Locate the cell with the specified text and output its (x, y) center coordinate. 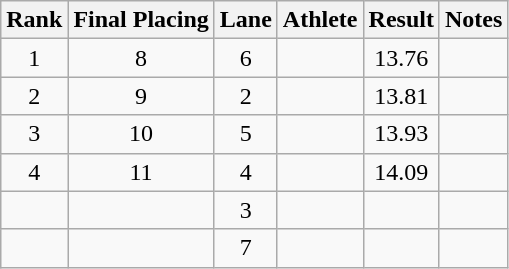
6 (246, 58)
9 (141, 96)
5 (246, 134)
Athlete (320, 20)
Final Placing (141, 20)
14.09 (401, 172)
13.76 (401, 58)
Lane (246, 20)
13.81 (401, 96)
1 (34, 58)
Result (401, 20)
7 (246, 248)
Rank (34, 20)
Notes (473, 20)
10 (141, 134)
13.93 (401, 134)
8 (141, 58)
11 (141, 172)
